Scan for the cell matching the given text and deliver its (x, y) coordinate at center. 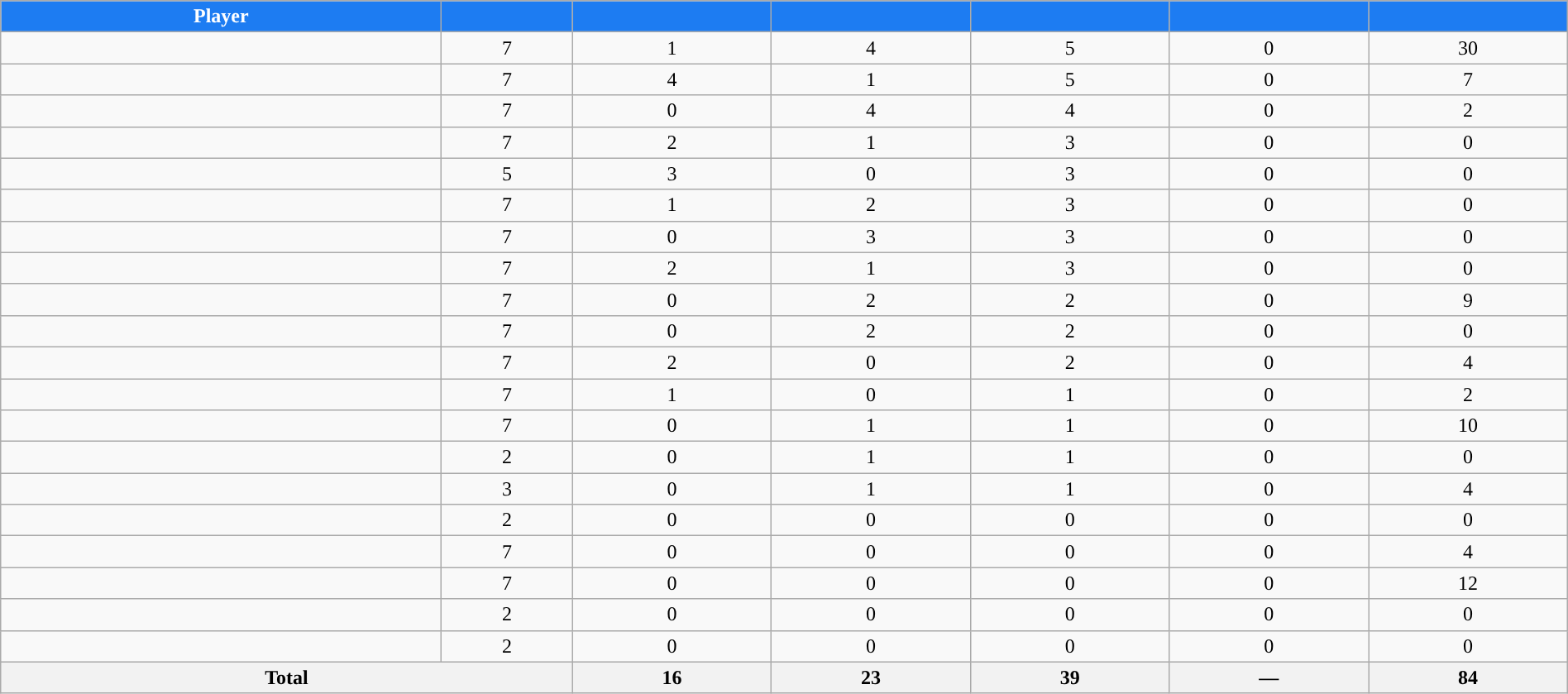
Player (222, 17)
30 (1469, 48)
— (1269, 677)
9 (1469, 299)
Total (286, 677)
10 (1469, 426)
39 (1070, 677)
16 (672, 677)
23 (872, 677)
12 (1469, 583)
84 (1469, 677)
